For the text-containing cell, return its midpoint in [x, y] coordinate format. 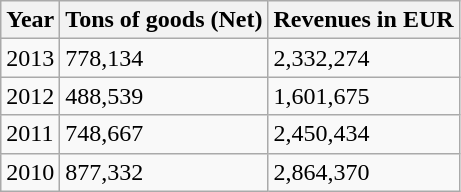
Revenues in EUR [364, 20]
Year [30, 20]
1,601,675 [364, 96]
2011 [30, 134]
877,332 [164, 172]
2,332,274 [364, 58]
Tons of goods (Net) [164, 20]
2013 [30, 58]
2012 [30, 96]
2,450,434 [364, 134]
2,864,370 [364, 172]
778,134 [164, 58]
748,667 [164, 134]
488,539 [164, 96]
2010 [30, 172]
